Extract the (X, Y) coordinate from the center of the cell holding the provided text.  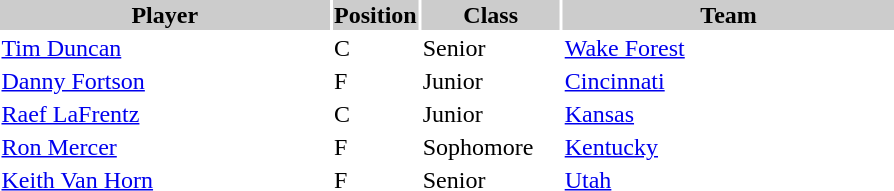
Tim Duncan (165, 48)
Wake Forest (728, 48)
Sophomore (490, 147)
Player (165, 15)
Kentucky (728, 147)
Danny Fortson (165, 81)
Cincinnati (728, 81)
Senior (490, 48)
Ron Mercer (165, 147)
Team (728, 15)
Kansas (728, 114)
Raef LaFrentz (165, 114)
Class (490, 15)
Position (376, 15)
